From the cell containing the given text, extract its center point as (X, Y) coordinate. 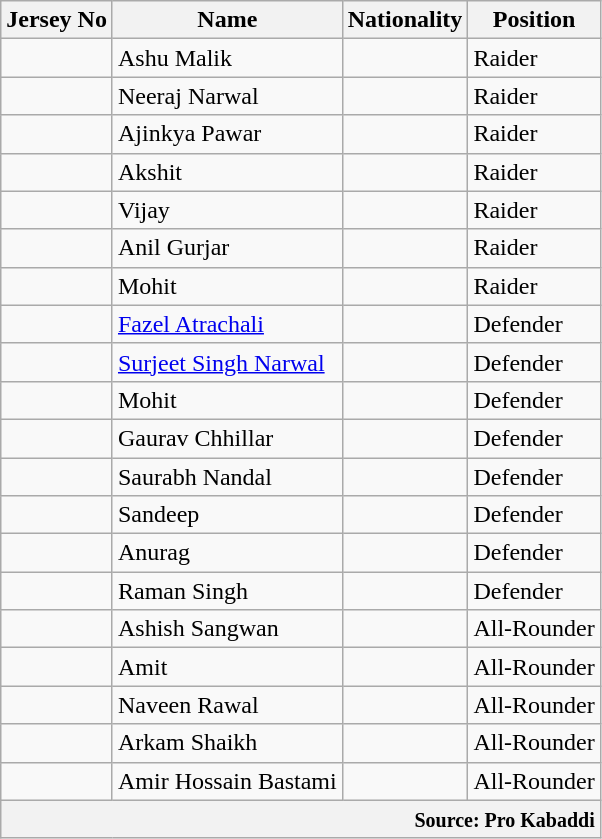
Amit (227, 667)
Jersey No (57, 20)
Nationality (405, 20)
Fazel Atrachali (227, 324)
Source: Pro Kabaddi (301, 819)
Anil Gurjar (227, 248)
Amir Hossain Bastami (227, 781)
Anurag (227, 553)
Raman Singh (227, 591)
Ajinkya Pawar (227, 134)
Gaurav Chhillar (227, 438)
Ashu Malik (227, 58)
Naveen Rawal (227, 705)
Arkam Shaikh (227, 743)
Vijay (227, 210)
Ashish Sangwan (227, 629)
Sandeep (227, 515)
Name (227, 20)
Akshit (227, 172)
Neeraj Narwal (227, 96)
Position (534, 20)
Surjeet Singh Narwal (227, 362)
Saurabh Nandal (227, 477)
